Identify which cell holds the provided text, then report its (X, Y) central coordinate. 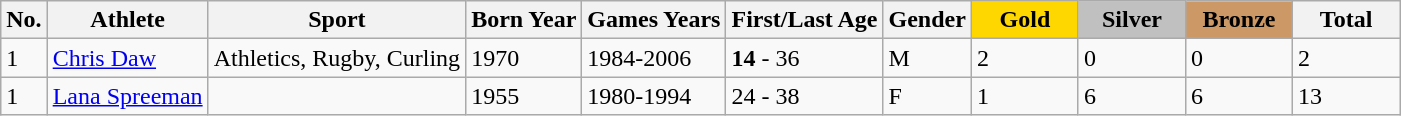
Total (1346, 20)
13 (1346, 96)
Bronze (1240, 20)
Athletics, Rugby, Curling (337, 58)
M (927, 58)
1984-2006 (654, 58)
First/Last Age (804, 20)
Silver (1132, 20)
Gold (1024, 20)
Sport (337, 20)
1955 (524, 96)
1970 (524, 58)
Born Year (524, 20)
Chris Daw (128, 58)
Games Years (654, 20)
F (927, 96)
24 - 38 (804, 96)
1980-1994 (654, 96)
Athlete (128, 20)
14 - 36 (804, 58)
No. (24, 20)
Gender (927, 20)
Lana Spreeman (128, 96)
